Return the (X, Y) coordinate for the center point of the cell that contains the specified text.  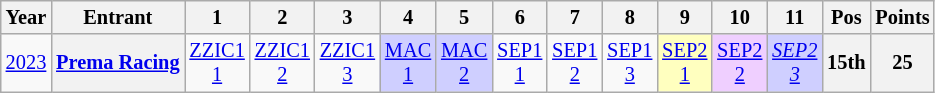
4 (408, 17)
ZZIC12 (282, 63)
MAC2 (464, 63)
2023 (26, 63)
ZZIC11 (216, 63)
Pos (846, 17)
3 (348, 17)
ZZIC13 (348, 63)
5 (464, 17)
9 (684, 17)
15th (846, 63)
Entrant (118, 17)
6 (520, 17)
11 (794, 17)
8 (630, 17)
SEP23 (794, 63)
2 (282, 17)
25 (902, 63)
MAC1 (408, 63)
1 (216, 17)
Year (26, 17)
Points (902, 17)
SEP12 (574, 63)
SEP21 (684, 63)
SEP22 (740, 63)
SEP13 (630, 63)
7 (574, 17)
SEP11 (520, 63)
Prema Racing (118, 63)
10 (740, 17)
